Scan for the cell matching the given text and deliver its [X, Y] coordinate at center. 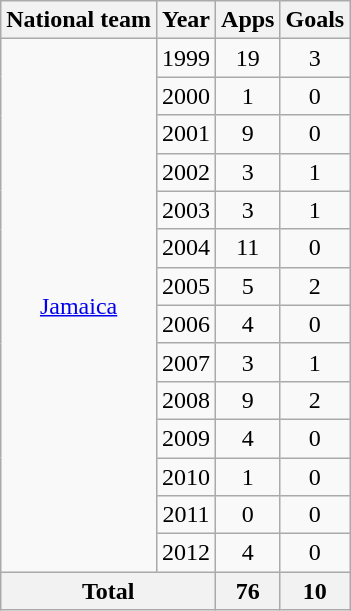
2003 [186, 210]
Total [108, 591]
2011 [186, 515]
1999 [186, 58]
2008 [186, 400]
2002 [186, 172]
Jamaica [79, 306]
2000 [186, 96]
2007 [186, 362]
2012 [186, 553]
Goals [315, 20]
2005 [186, 286]
2006 [186, 324]
5 [248, 286]
11 [248, 248]
Apps [248, 20]
19 [248, 58]
2010 [186, 477]
National team [79, 20]
2009 [186, 438]
2004 [186, 248]
76 [248, 591]
2001 [186, 134]
Year [186, 20]
10 [315, 591]
